Output the [X, Y] coordinate of the center of the cell containing the given text.  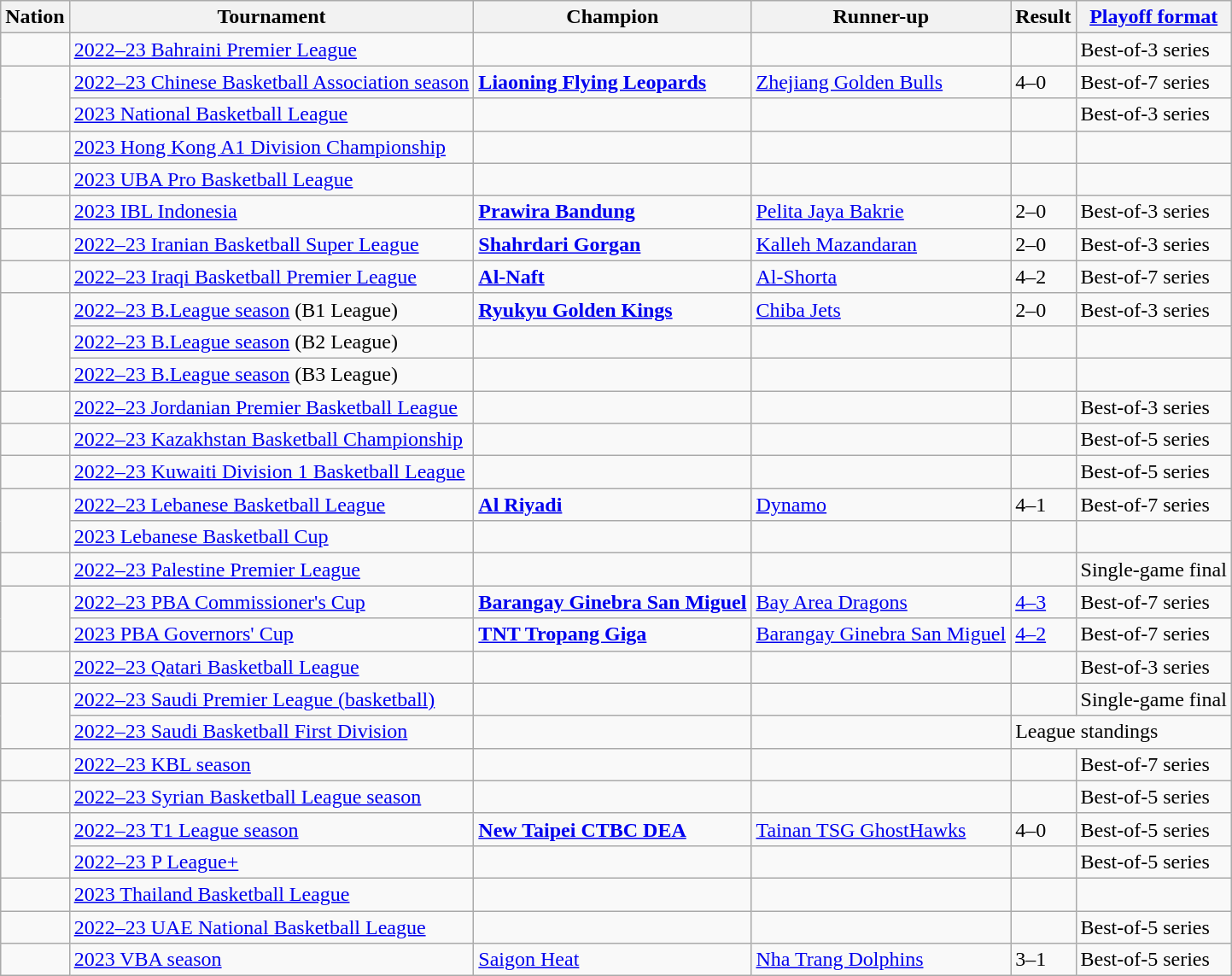
Chiba Jets [881, 309]
Prawira Bandung [613, 212]
2022–23 Syrian Basketball League season [272, 797]
2023 Hong Kong A1 Division Championship [272, 147]
2022–23 UAE National Basketball League [272, 926]
2022–23 Saudi Premier League (basketball) [272, 699]
2023 PBA Governors' Cup [272, 634]
4–1 [1043, 505]
League standings [1122, 732]
TNT Tropang Giga [613, 634]
Runner-up [881, 17]
Result [1043, 17]
Tainan TSG GhostHawks [881, 829]
Tournament [272, 17]
Nation [35, 17]
2022–23 T1 League season [272, 829]
Nha Trang Dolphins [881, 960]
2022–23 B.League season (B3 League) [272, 374]
Playoff format [1153, 17]
2023 National Basketball League [272, 114]
Bay Area Dragons [881, 602]
2023 VBA season [272, 960]
2022–23 Iranian Basketball Super League [272, 244]
Dynamo [881, 505]
2022–23 Kazakhstan Basketball Championship [272, 440]
New Taipei CTBC DEA [613, 829]
Zhejiang Golden Bulls [881, 82]
2022–23 PBA Commissioner's Cup [272, 602]
2022–23 B.League season (B1 League) [272, 309]
Liaoning Flying Leopards [613, 82]
2022–23 B.League season (B2 League) [272, 342]
Shahrdari Gorgan [613, 244]
3–1 [1043, 960]
2023 Lebanese Basketball Cup [272, 537]
2022–23 Chinese Basketball Association season [272, 82]
Al-Shorta [881, 277]
2022–23 P League+ [272, 862]
2022–23 Lebanese Basketball League [272, 505]
Pelita Jaya Bakrie [881, 212]
Al-Naft [613, 277]
Saigon Heat [613, 960]
4–3 [1043, 602]
2022–23 Palestine Premier League [272, 570]
2022–23 Bahraini Premier League [272, 50]
2023 Thailand Basketball League [272, 894]
2022–23 Saudi Basketball First Division [272, 732]
Champion [613, 17]
2022–23 Iraqi Basketball Premier League [272, 277]
2022–23 KBL season [272, 764]
2022–23 Qatari Basketball League [272, 667]
2022–23 Kuwaiti Division 1 Basketball League [272, 472]
Ryukyu Golden Kings [613, 309]
2022–23 Jordanian Premier Basketball League [272, 407]
Al Riyadi [613, 505]
2023 IBL Indonesia [272, 212]
2023 UBA Pro Basketball League [272, 179]
Kalleh Mazandaran [881, 244]
